Determine the [X, Y] coordinate at the center of the cell enclosing the given text.  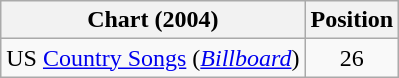
26 [352, 58]
US Country Songs (Billboard) [153, 58]
Chart (2004) [153, 20]
Position [352, 20]
